Return [x, y] of the center of cell containing provided text 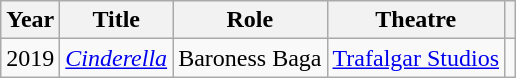
Year [30, 20]
Trafalgar Studios [416, 58]
Theatre [416, 20]
Title [116, 20]
Role [250, 20]
Baroness Baga [250, 58]
2019 [30, 58]
Cinderella [116, 58]
